Determine the [X, Y] coordinate at the center of the cell enclosing the given text.  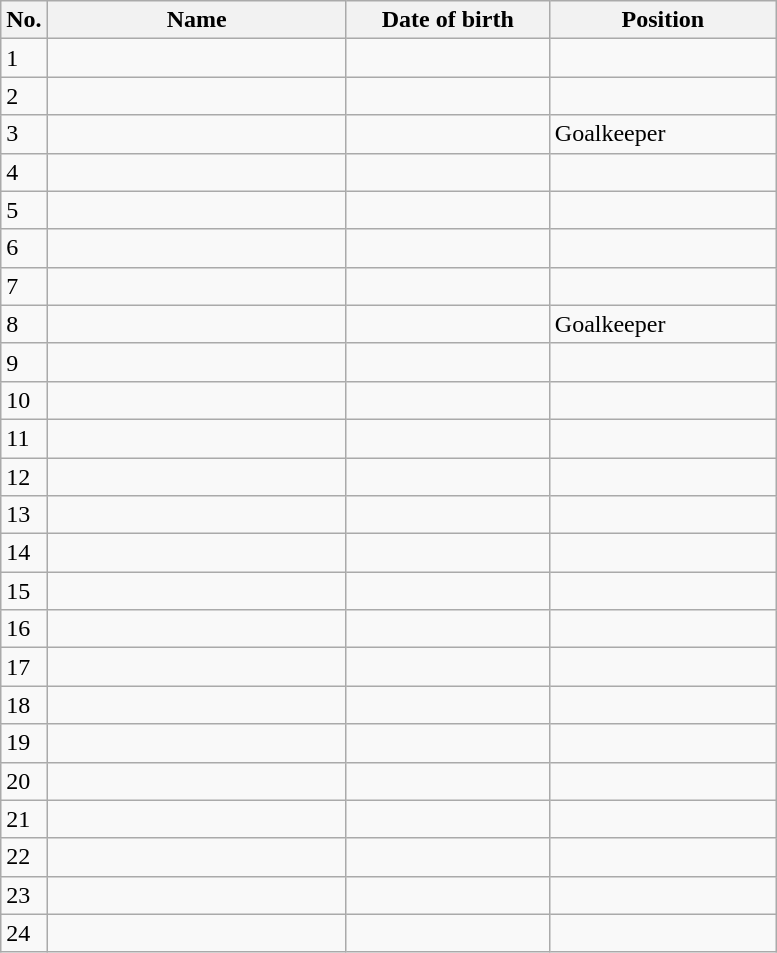
8 [24, 324]
7 [24, 286]
No. [24, 20]
23 [24, 895]
12 [24, 477]
20 [24, 781]
Name [196, 20]
10 [24, 400]
16 [24, 629]
9 [24, 362]
Date of birth [448, 20]
1 [24, 58]
24 [24, 933]
19 [24, 743]
3 [24, 134]
17 [24, 667]
15 [24, 591]
18 [24, 705]
2 [24, 96]
5 [24, 210]
14 [24, 553]
Position [662, 20]
4 [24, 172]
22 [24, 857]
21 [24, 819]
6 [24, 248]
11 [24, 438]
13 [24, 515]
